Detect which cell encompasses the target text, then output its [x, y] center coordinate. 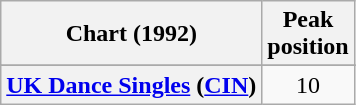
Peakposition [308, 34]
10 [308, 85]
UK Dance Singles (CIN) [132, 85]
Chart (1992) [132, 34]
